From the cell containing the given text, extract its center point as (X, Y) coordinate. 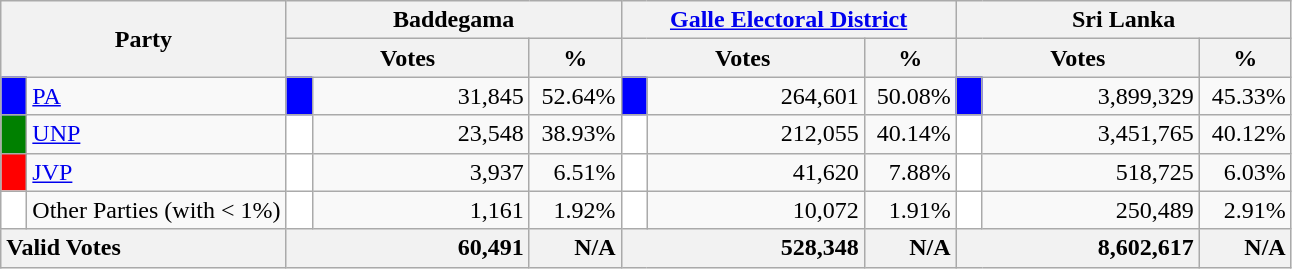
40.14% (910, 134)
3,899,329 (1090, 96)
Baddegama (454, 20)
1.92% (575, 210)
Party (144, 39)
2.91% (1245, 210)
23,548 (420, 134)
Galle Electoral District (788, 20)
45.33% (1245, 96)
264,601 (756, 96)
41,620 (756, 172)
6.51% (575, 172)
JVP (156, 172)
3,451,765 (1090, 134)
31,845 (420, 96)
1.91% (910, 210)
50.08% (910, 96)
PA (156, 96)
10,072 (756, 210)
7.88% (910, 172)
212,055 (756, 134)
38.93% (575, 134)
UNP (156, 134)
8,602,617 (1078, 248)
518,725 (1090, 172)
Valid Votes (144, 248)
52.64% (575, 96)
40.12% (1245, 134)
1,161 (420, 210)
528,348 (742, 248)
250,489 (1090, 210)
6.03% (1245, 172)
Sri Lanka (1124, 20)
Other Parties (with < 1%) (156, 210)
60,491 (408, 248)
3,937 (420, 172)
